Locate the cell with the specified text and output its (X, Y) center coordinate. 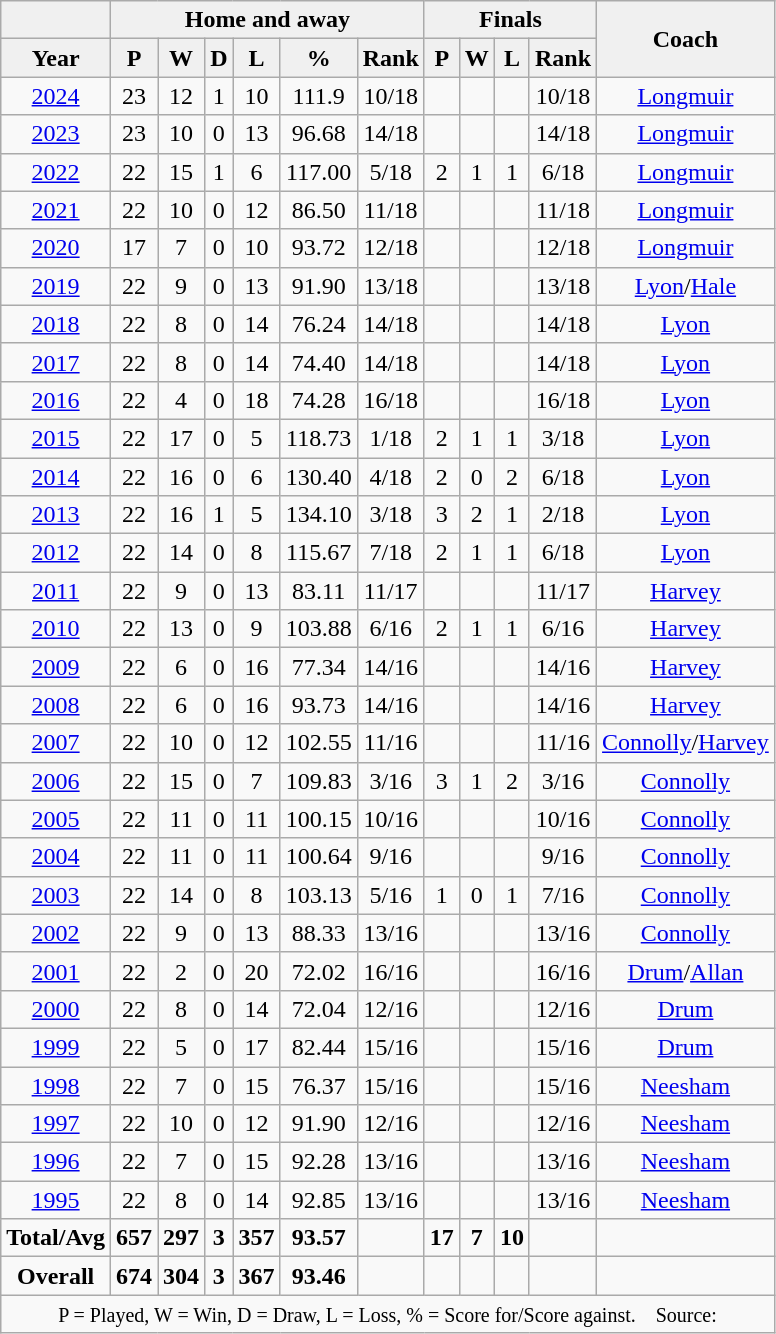
2007 (56, 743)
Year (56, 58)
117.00 (318, 172)
92.28 (318, 1162)
83.11 (318, 591)
Home and away (268, 20)
93.72 (318, 248)
1997 (56, 1124)
5/18 (390, 172)
88.33 (318, 933)
674 (134, 1276)
100.15 (318, 819)
2015 (56, 438)
2018 (56, 324)
130.40 (318, 477)
2013 (56, 515)
2019 (56, 286)
2017 (56, 362)
Coach (686, 39)
7/16 (562, 895)
118.73 (318, 438)
657 (134, 1238)
76.24 (318, 324)
367 (256, 1276)
2024 (56, 96)
20 (256, 971)
297 (182, 1238)
103.88 (318, 629)
92.85 (318, 1200)
2008 (56, 705)
Drum/Allan (686, 971)
P = Played, W = Win, D = Draw, L = Loss, % = Score for/Score against. Source: (388, 1314)
82.44 (318, 1047)
2021 (56, 210)
1995 (56, 1200)
% (318, 58)
357 (256, 1238)
1996 (56, 1162)
Connolly/Harvey (686, 743)
96.68 (318, 134)
1/18 (390, 438)
134.10 (318, 515)
2001 (56, 971)
Finals (510, 20)
2010 (56, 629)
7/18 (390, 553)
93.57 (318, 1238)
2006 (56, 781)
304 (182, 1276)
2002 (56, 933)
115.67 (318, 553)
2009 (56, 667)
2011 (56, 591)
2023 (56, 134)
2022 (56, 172)
2000 (56, 1009)
77.34 (318, 667)
93.46 (318, 1276)
86.50 (318, 210)
18 (256, 400)
Lyon/Hale (686, 286)
4/18 (390, 477)
D (219, 58)
2016 (56, 400)
Overall (56, 1276)
5/16 (390, 895)
74.40 (318, 362)
2020 (56, 248)
103.13 (318, 895)
1998 (56, 1085)
102.55 (318, 743)
93.73 (318, 705)
72.04 (318, 1009)
Total/Avg (56, 1238)
2005 (56, 819)
2012 (56, 553)
2/18 (562, 515)
76.37 (318, 1085)
72.02 (318, 971)
111.9 (318, 96)
100.64 (318, 857)
2004 (56, 857)
4 (182, 400)
2014 (56, 477)
74.28 (318, 400)
109.83 (318, 781)
1999 (56, 1047)
2003 (56, 895)
